Provide the (X, Y) coordinate of the cell's center where the given text is located.  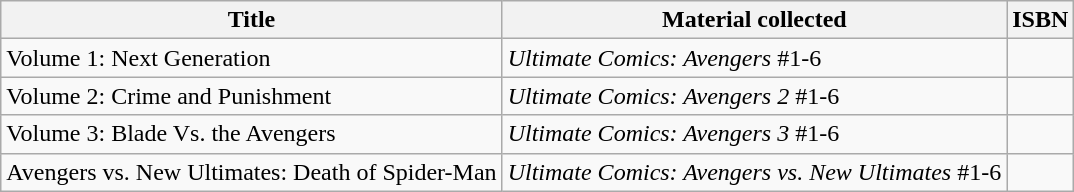
Ultimate Comics: Avengers 3 #1-6 (754, 134)
Volume 1: Next Generation (252, 58)
Volume 3: Blade Vs. the Avengers (252, 134)
Title (252, 20)
Ultimate Comics: Avengers vs. New Ultimates #1-6 (754, 172)
Avengers vs. New Ultimates: Death of Spider-Man (252, 172)
Material collected (754, 20)
ISBN (1040, 20)
Ultimate Comics: Avengers #1-6 (754, 58)
Volume 2: Crime and Punishment (252, 96)
Ultimate Comics: Avengers 2 #1-6 (754, 96)
